For the text-containing cell, return its midpoint in [x, y] coordinate format. 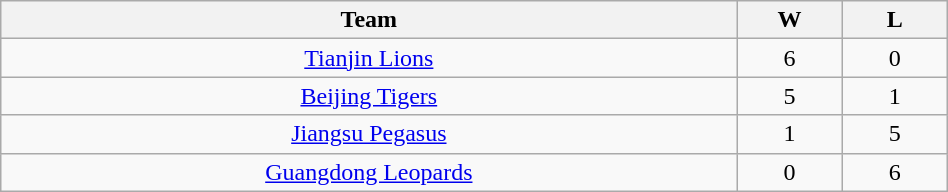
W [790, 20]
Jiangsu Pegasus [369, 134]
Team [369, 20]
L [894, 20]
Guangdong Leopards [369, 172]
Beijing Tigers [369, 96]
Tianjin Lions [369, 58]
